Return the (X, Y) coordinate for the center point of the cell that contains the specified text.  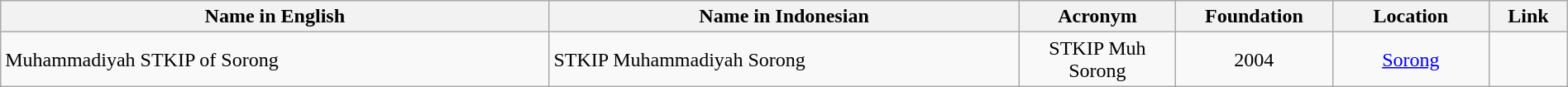
Foundation (1254, 17)
Location (1411, 17)
Name in Indonesian (784, 17)
STKIP Muhammadiyah Sorong (784, 60)
Name in English (275, 17)
Acronym (1097, 17)
2004 (1254, 60)
Sorong (1411, 60)
Link (1528, 17)
Muhammadiyah STKIP of Sorong (275, 60)
STKIP Muh Sorong (1097, 60)
